Extract the [X, Y] coordinate from the center of the cell holding the provided text.  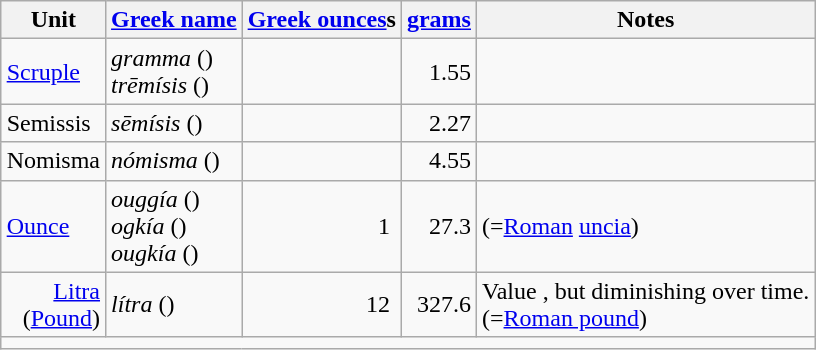
nómisma () [174, 161]
lítra () [174, 304]
2.27 [438, 123]
Ounce [53, 226]
327.6 [438, 304]
12 [322, 304]
sēmísis () [174, 123]
Scruple [53, 72]
Semissis [53, 123]
4.55 [438, 161]
(=Roman uncia) [645, 226]
27.3 [438, 226]
Unit [53, 20]
Greek name [174, 20]
ouggía () ogkía () ougkía () [174, 226]
Greek ouncess [322, 20]
Nomisma [53, 161]
1 [322, 226]
gramma () trēmísis () [174, 72]
grams [438, 20]
Notes [645, 20]
Litra(Pound) [53, 304]
1.55 [438, 72]
Value , but diminishing over time.(=Roman pound) [645, 304]
